Find where the given text appears and provide that cell's center as [x, y] coordinate. 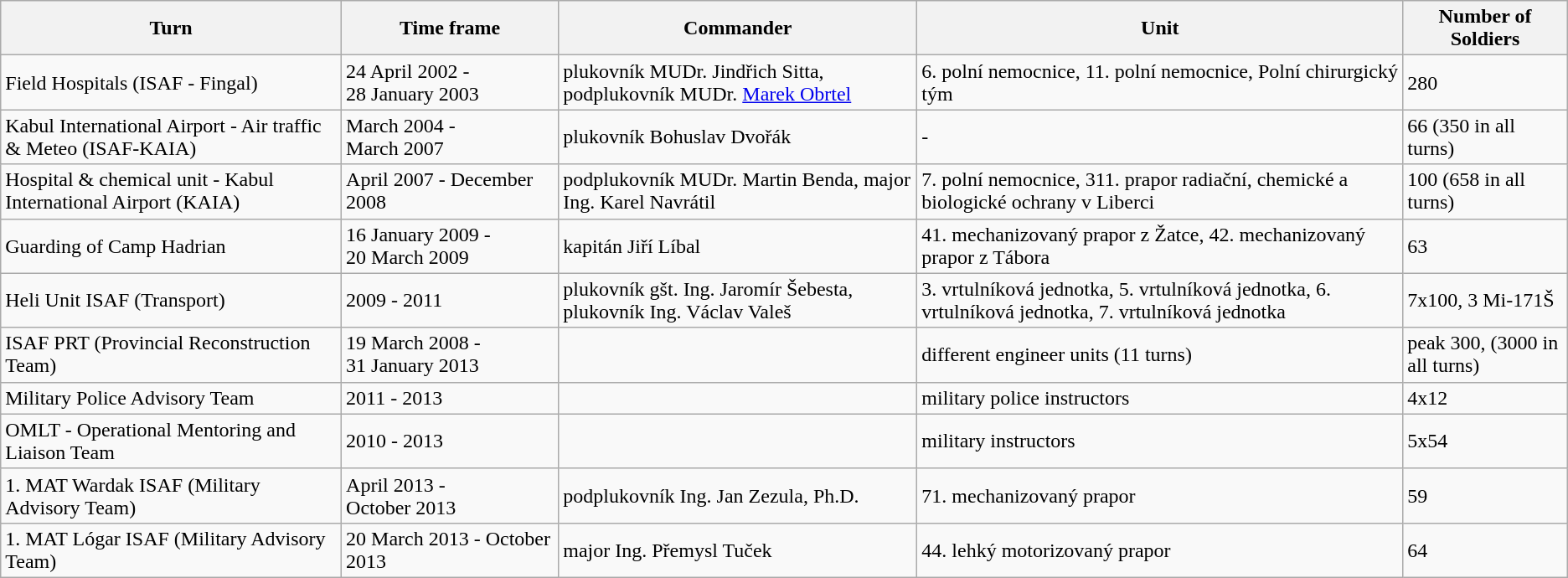
Unit [1160, 28]
military instructors [1160, 441]
100 (658 in all turns) [1485, 191]
military police instructors [1160, 398]
different engineer units (11 turns) [1160, 355]
peak 300, (3000 in all turns) [1485, 355]
71. mechanizovaný prapor [1160, 496]
19 March 2008 - 31 January 2013 [451, 355]
OMLT - Operational Mentoring and Liaison Team [171, 441]
Hospital & chemical unit - Kabul International Airport (KAIA) [171, 191]
April 2013 - October 2013 [451, 496]
64 [1485, 550]
20 March 2013 - October 2013 [451, 550]
4x12 [1485, 398]
59 [1485, 496]
plukovník MUDr. Jindřich Sitta, podplukovník MUDr. Marek Obrtel [738, 82]
plukovník gšt. Ing. Jaromír Šebesta, plukovník Ing. Václav Valeš [738, 300]
41. mechanizovaný prapor z Žatce, 42. mechanizovaný prapor z Tábora [1160, 246]
Number of Soldiers [1485, 28]
6. polní nemocnice, 11. polní nemocnice, Polní chirurgický tým [1160, 82]
Time frame [451, 28]
Field Hospitals (ISAF - Fingal) [171, 82]
Kabul International Airport - Air traffic & Meteo (ISAF-KAIA) [171, 137]
63 [1485, 246]
Commander [738, 28]
3. vrtulníková jednotka, 5. vrtulníková jednotka, 6. vrtulníková jednotka, 7. vrtulníková jednotka [1160, 300]
Heli Unit ISAF (Transport) [171, 300]
Turn [171, 28]
podplukovník Ing. Jan Zezula, Ph.D. [738, 496]
44. lehký motorizovaný prapor [1160, 550]
2010 - 2013 [451, 441]
major Ing. Přemysl Tuček [738, 550]
Military Police Advisory Team [171, 398]
7x100, 3 Mi-171Š [1485, 300]
280 [1485, 82]
ISAF PRT (Provincial Reconstruction Team) [171, 355]
podplukovník MUDr. Martin Benda, major Ing. Karel Navrátil [738, 191]
66 (350 in all turns) [1485, 137]
5x54 [1485, 441]
7. polní nemocnice, 311. prapor radiační, chemické a biologické ochrany v Liberci [1160, 191]
2009 - 2011 [451, 300]
1. MAT Wardak ISAF (Military Advisory Team) [171, 496]
16 January 2009 - 20 March 2009 [451, 246]
April 2007 - December 2008 [451, 191]
2011 - 2013 [451, 398]
plukovník Bohuslav Dvořák [738, 137]
kapitán Jiří Líbal [738, 246]
Guarding of Camp Hadrian [171, 246]
1. MAT Lógar ISAF (Military Advisory Team) [171, 550]
March 2004 - March 2007 [451, 137]
- [1160, 137]
24 April 2002 - 28 January 2003 [451, 82]
